Detect which cell encompasses the target text, then output its (X, Y) center coordinate. 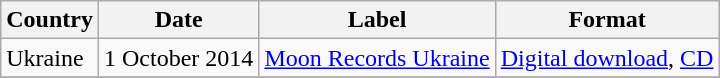
Ukraine (50, 58)
Moon Records Ukraine (377, 58)
Digital download, CD (607, 58)
1 October 2014 (178, 58)
Label (377, 20)
Country (50, 20)
Date (178, 20)
Format (607, 20)
